Pinpoint the cell where the given text exists, returning its [X, Y] midpoint coordinate. 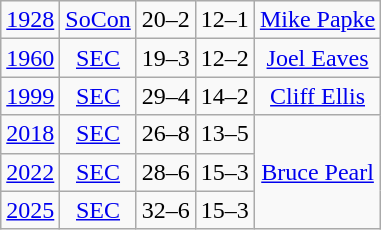
2018 [30, 134]
12–1 [224, 20]
12–2 [224, 58]
26–8 [166, 134]
Mike Papke [317, 20]
1999 [30, 96]
29–4 [166, 96]
1960 [30, 58]
2022 [30, 172]
32–6 [166, 210]
20–2 [166, 20]
2025 [30, 210]
19–3 [166, 58]
Bruce Pearl [317, 172]
1928 [30, 20]
14–2 [224, 96]
Joel Eaves [317, 58]
Cliff Ellis [317, 96]
28–6 [166, 172]
13–5 [224, 134]
SoCon [98, 20]
